Output the (X, Y) coordinate of the center of the cell containing the given text.  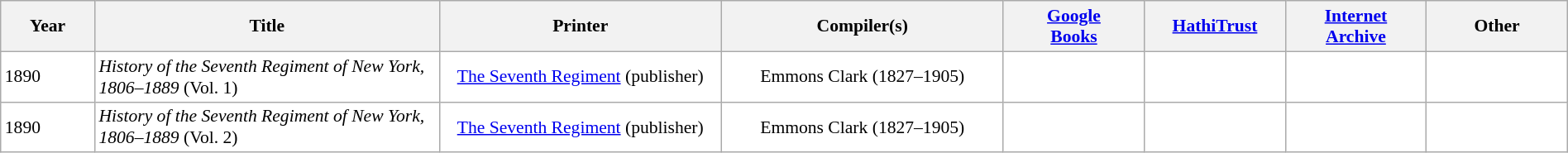
History of the Seventh Regiment of New York, 1806–1889 (Vol. 1) (266, 76)
Title (266, 26)
InternetArchive (1355, 26)
Other (1497, 26)
Year (48, 26)
Printer (581, 26)
History of the Seventh Regiment of New York, 1806–1889 (Vol. 2) (266, 127)
GoogleBooks (1073, 26)
HathiTrust (1215, 26)
Compiler(s) (862, 26)
